Extract the (x, y) coordinate from the center of the cell holding the provided text.  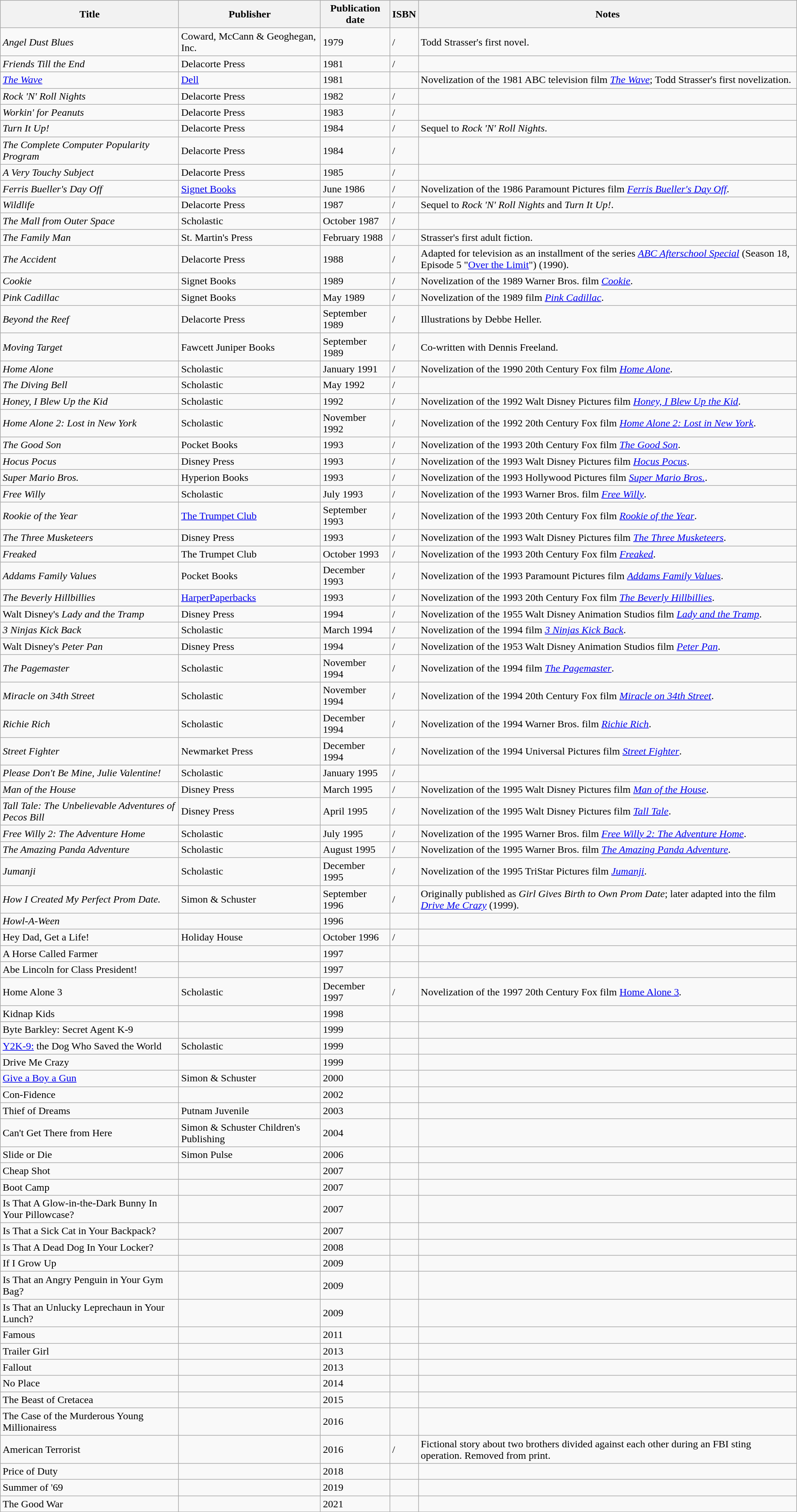
2006 (355, 1155)
Boot Camp (89, 1187)
Novelization of the 1992 20th Century Fox film Home Alone 2: Lost in New York. (608, 423)
1992 (355, 401)
The Three Musketeers (89, 537)
The Case of the Murderous Young Millionairess (89, 1421)
Novelization of the 1993 20th Century Fox film The Beverly Hillbillies. (608, 598)
Notes (608, 14)
February 1988 (355, 237)
May 1992 (355, 385)
Strasser's first adult fiction. (608, 237)
September 1993 (355, 516)
Free Willy 2: The Adventure Home (89, 833)
Walt Disney's Lady and the Tramp (89, 614)
The Amazing Panda Adventure (89, 849)
Dell (249, 80)
2000 (355, 1078)
Novelization of the 1993 20th Century Fox film Freaked. (608, 554)
1989 (355, 281)
The Wave (89, 80)
Man of the House (89, 789)
Home Alone (89, 369)
Novelization of the 1955 Walt Disney Animation Studios film Lady and the Tramp. (608, 614)
Is That A Glow-in-the-Dark Bunny In Your Pillowcase? (89, 1209)
Novelization of the 1994 film The Pagemaster. (608, 668)
Novelization of the 1995 TriStar Pictures film Jumanji. (608, 872)
Con-Fidence (89, 1095)
Addams Family Values (89, 576)
2008 (355, 1247)
Is That A Dead Dog In Your Locker? (89, 1247)
Can't Get There from Here (89, 1133)
HarperPaperbacks (249, 598)
Thief of Dreams (89, 1111)
Cheap Shot (89, 1171)
Moving Target (89, 347)
2011 (355, 1335)
Freaked (89, 554)
March 1995 (355, 789)
Title (89, 14)
December 1997 (355, 992)
The Beverly Hillbillies (89, 598)
March 1994 (355, 630)
Publication date (355, 14)
Hyperion Books (249, 477)
Give a Boy a Gun (89, 1078)
Co-written with Dennis Freeland. (608, 347)
The Beast of Cretacea (89, 1400)
A Horse Called Farmer (89, 954)
The Good War (89, 1503)
Fallout (89, 1367)
Adapted for television as an installment of the series ABC Afterschool Special (Season 18, Episode 5 "Over the Limit") (1990). (608, 260)
Trailer Girl (89, 1351)
Novelization of the 1995 Walt Disney Pictures film Tall Tale. (608, 811)
December 1995 (355, 872)
Novelization of the 1994 Universal Pictures film Street Fighter. (608, 752)
Please Don't Be Mine, Julie Valentine! (89, 773)
Rock 'N' Roll Nights (89, 96)
The Complete Computer Popularity Program (89, 151)
July 1995 (355, 833)
1979 (355, 42)
Novelization of the 1995 Warner Bros. film Free Willy 2: The Adventure Home. (608, 833)
Free Willy (89, 494)
Novelization of the 1993 20th Century Fox film Rookie of the Year. (608, 516)
1982 (355, 96)
Jumanji (89, 872)
Novelization of the 1993 Walt Disney Pictures film The Three Musketeers. (608, 537)
Novelization of the 1993 Warner Bros. film Free Willy. (608, 494)
Illustrations by Debbe Heller. (608, 319)
1985 (355, 172)
No Place (89, 1383)
2002 (355, 1095)
Beyond the Reef (89, 319)
ISBN (404, 14)
Drive Me Crazy (89, 1062)
Walt Disney's Peter Pan (89, 646)
The Mall from Outer Space (89, 221)
Miracle on 34th Street (89, 696)
2004 (355, 1133)
2018 (355, 1471)
Workin' for Peanuts (89, 112)
Novelization of the 1993 Hollywood Pictures film Super Mario Bros.. (608, 477)
Super Mario Bros. (89, 477)
Novelization of the 1995 Walt Disney Pictures film Man of the House. (608, 789)
October 1996 (355, 937)
Ferris Bueller's Day Off (89, 189)
Putnam Juvenile (249, 1111)
If I Grow Up (89, 1263)
Famous (89, 1335)
September 1996 (355, 899)
August 1995 (355, 849)
October 1993 (355, 554)
Pink Cadillac (89, 297)
Novelization of the 1994 20th Century Fox film Miracle on 34th Street. (608, 696)
The Accident (89, 260)
Angel Dust Blues (89, 42)
Price of Duty (89, 1471)
April 1995 (355, 811)
Novelization of the 1995 Warner Bros. film The Amazing Panda Adventure. (608, 849)
Novelization of the 1993 20th Century Fox film The Good Son. (608, 445)
The Pagemaster (89, 668)
Simon Pulse (249, 1155)
Originally published as Girl Gives Birth to Own Prom Date; later adapted into the film Drive Me Crazy (1999). (608, 899)
Novelization of the 1997 20th Century Fox film Home Alone 3. (608, 992)
Home Alone 3 (89, 992)
Hey Dad, Get a Life! (89, 937)
Coward, McCann & Geoghegan, Inc. (249, 42)
Sequel to Rock 'N' Roll Nights. (608, 129)
The Family Man (89, 237)
Publisher (249, 14)
3 Ninjas Kick Back (89, 630)
2014 (355, 1383)
Abe Lincoln for Class President! (89, 970)
Y2K-9: the Dog Who Saved the World (89, 1046)
May 1989 (355, 297)
November 1992 (355, 423)
October 1987 (355, 221)
Richie Rich (89, 723)
A Very Touchy Subject (89, 172)
June 1986 (355, 189)
Byte Barkley: Secret Agent K-9 (89, 1030)
Novelization of the 1993 Walt Disney Pictures film Hocus Pocus. (608, 461)
Holiday House (249, 937)
Friends Till the End (89, 64)
The Diving Bell (89, 385)
Novelization of the 1986 Paramount Pictures film Ferris Bueller's Day Off. (608, 189)
Newmarket Press (249, 752)
Novelization of the 1992 Walt Disney Pictures film Honey, I Blew Up the Kid. (608, 401)
January 1995 (355, 773)
Novelization of the 1994 film 3 Ninjas Kick Back. (608, 630)
Novelization of the 1993 Paramount Pictures film Addams Family Values. (608, 576)
December 1993 (355, 576)
1996 (355, 921)
Novelization of the 1981 ABC television film The Wave; Todd Strasser's first novelization. (608, 80)
Rookie of the Year (89, 516)
January 1991 (355, 369)
American Terrorist (89, 1449)
Simon & Schuster Children's Publishing (249, 1133)
Fawcett Juniper Books (249, 347)
Novelization of the 1989 Warner Bros. film Cookie. (608, 281)
Hocus Pocus (89, 461)
2003 (355, 1111)
The Good Son (89, 445)
How I Created My Perfect Prom Date. (89, 899)
Novelization of the 1989 film Pink Cadillac. (608, 297)
2019 (355, 1487)
Summer of '69 (89, 1487)
1987 (355, 205)
Novelization of the 1990 20th Century Fox film Home Alone. (608, 369)
Slide or Die (89, 1155)
Home Alone 2: Lost in New York (89, 423)
July 1993 (355, 494)
Novelization of the 1994 Warner Bros. film Richie Rich. (608, 723)
Honey, I Blew Up the Kid (89, 401)
Is That a Sick Cat in Your Backpack? (89, 1231)
Street Fighter (89, 752)
Sequel to Rock 'N' Roll Nights and Turn It Up!. (608, 205)
1983 (355, 112)
Todd Strasser's first novel. (608, 42)
Turn It Up! (89, 129)
2015 (355, 1400)
Is That an Unlucky Leprechaun in Your Lunch? (89, 1313)
Fictional story about two brothers divided against each other during an FBI sting operation. Removed from print. (608, 1449)
Wildlife (89, 205)
Novelization of the 1953 Walt Disney Animation Studios film Peter Pan. (608, 646)
St. Martin's Press (249, 237)
1988 (355, 260)
Howl-A-Ween (89, 921)
Cookie (89, 281)
2021 (355, 1503)
Is That an Angry Penguin in Your Gym Bag? (89, 1285)
1998 (355, 1014)
Tall Tale: The Unbelievable Adventures of Pecos Bill (89, 811)
Kidnap Kids (89, 1014)
